For the text-containing cell, return its midpoint in (X, Y) coordinate format. 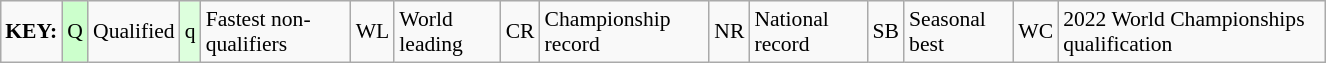
Fastest non-qualifiers (276, 32)
CR (520, 32)
Q (75, 32)
Seasonal best (958, 32)
Championship record (625, 32)
WL (373, 32)
SB (886, 32)
KEY: (31, 32)
WC (1036, 32)
National record (808, 32)
Qualified (134, 32)
NR (729, 32)
q (190, 32)
World leading (447, 32)
2022 World Championships qualification (1192, 32)
